For the text-containing cell, return its midpoint in (X, Y) coordinate format. 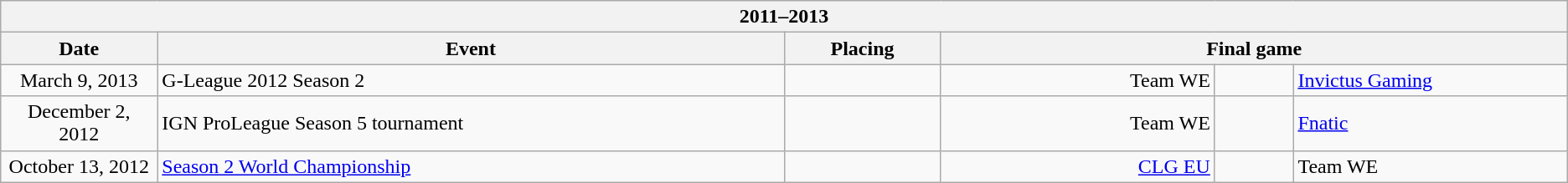
2011–2013 (784, 17)
Invictus Gaming (1431, 80)
Date (79, 48)
IGN ProLeague Season 5 tournament (471, 124)
G-League 2012 Season 2 (471, 80)
CLG EU (1077, 166)
Season 2 World Championship (471, 166)
March 9, 2013 (79, 80)
Final game (1254, 48)
Placing (863, 48)
December 2, 2012 (79, 124)
October 13, 2012 (79, 166)
Fnatic (1431, 124)
Event (471, 48)
